Provide the [X, Y] coordinate of the cell's center where the given text is located.  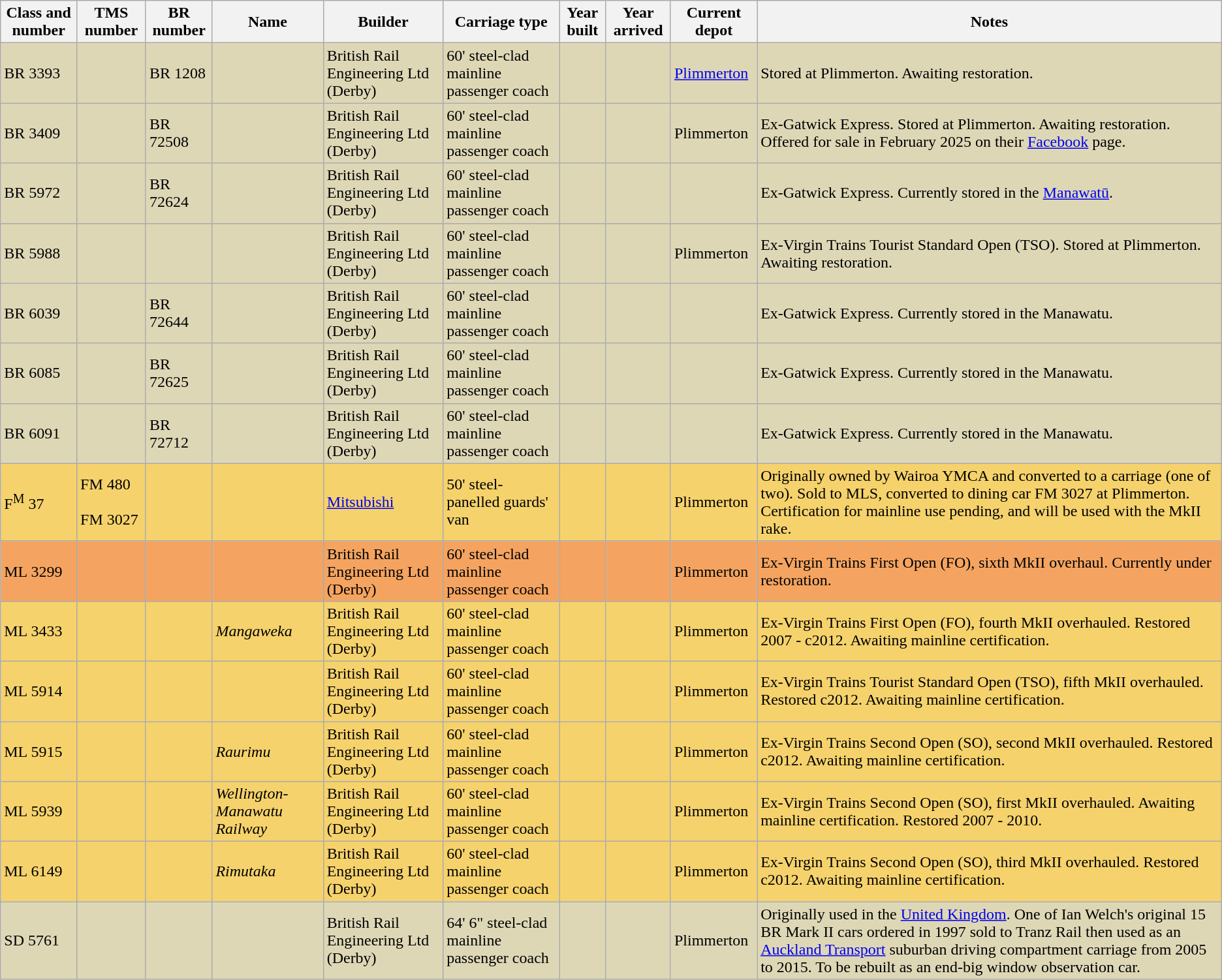
SD 5761 [39, 941]
BR 5972 [39, 193]
Ex-Virgin Trains First Open (FO), sixth MkII overhaul. Currently under restoration. [990, 571]
Ex-Virgin Trains Tourist Standard Open (TSO), fifth MkII overhauled. Restored c2012. Awaiting mainline certification. [990, 691]
Notes [990, 22]
Ex-Gatwick Express. Currently stored in the Manawatū. [990, 193]
Raurimu [268, 752]
BR 72712 [179, 433]
BR 6085 [39, 373]
ML 5939 [39, 812]
Mangaweka [268, 631]
BR 3409 [39, 133]
Ex-Virgin Trains Second Open (SO), second MkII overhauled. Restored c2012. Awaiting mainline certification. [990, 752]
ML 3299 [39, 571]
Ex-Virgin Trains First Open (FO), fourth MkII overhauled. Restored 2007 - c2012. Awaiting mainline certification. [990, 631]
BR 72624 [179, 193]
TMS number [112, 22]
Ex-Gatwick Express. Stored at Plimmerton. Awaiting restoration. Offered for sale in February 2025 on their Facebook page. [990, 133]
Stored at Plimmerton. Awaiting restoration. [990, 73]
ML 6149 [39, 872]
FM 37 [39, 502]
Current depot [713, 22]
BR 5988 [39, 253]
BR 3393 [39, 73]
Year built [582, 22]
50' steel-panelled guards' van [501, 502]
Name [268, 22]
Rimutaka [268, 872]
BR 6039 [39, 313]
Mitsubishi [383, 502]
Builder [383, 22]
BR 72625 [179, 373]
Carriage type [501, 22]
Ex-Virgin Trains Second Open (SO), first MkII overhauled. Awaiting mainline certification. Restored 2007 - 2010. [990, 812]
ML 5914 [39, 691]
ML 5915 [39, 752]
BR 6091 [39, 433]
FM 480FM 3027 [112, 502]
ML 3433 [39, 631]
Class and number [39, 22]
Wellington-Manawatu Railway [268, 812]
Year arrived [638, 22]
BR 72644 [179, 313]
Ex-Virgin Trains Second Open (SO), third MkII overhauled. Restored c2012. Awaiting mainline certification. [990, 872]
BR number [179, 22]
BR 1208 [179, 73]
BR 72508 [179, 133]
Ex-Virgin Trains Tourist Standard Open (TSO). Stored at Plimmerton. Awaiting restoration. [990, 253]
64' 6" steel-clad mainline passenger coach [501, 941]
